Locate the cell with the specified text and output its (X, Y) center coordinate. 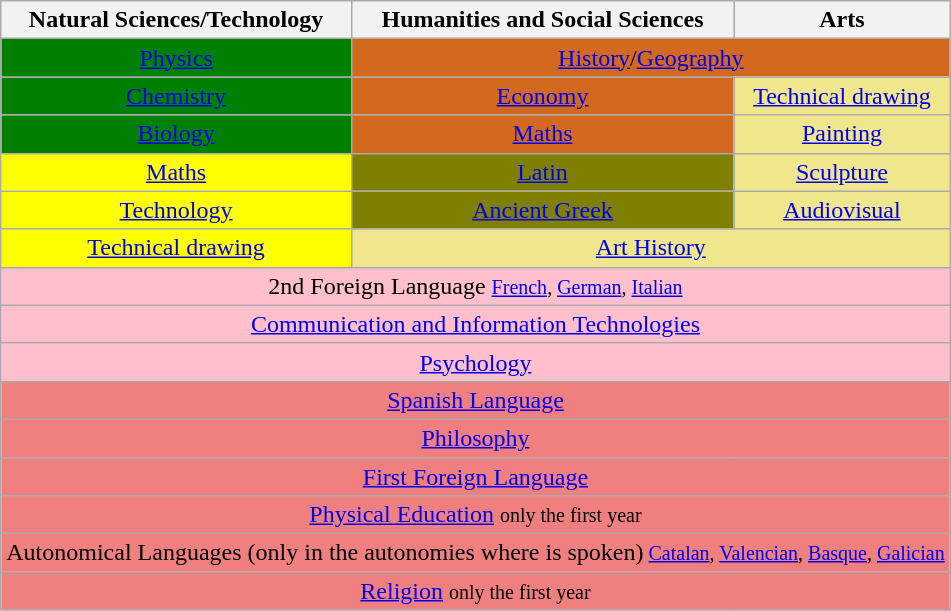
Psychology (476, 362)
Painting (842, 134)
Spanish Language (476, 400)
Philosophy (476, 438)
First Foreign Language (476, 477)
Latin (542, 172)
Ancient Greek (542, 210)
Economy (542, 96)
Natural Sciences/Technology (176, 20)
Technology (176, 210)
Arts (842, 20)
Sculpture (842, 172)
Religion only the first year (476, 591)
Humanities and Social Sciences (542, 20)
Autonomical Languages (only in the autonomies where is spoken) Catalan, Valencian, Basque, Galician (476, 553)
History/Geography (650, 58)
Biology (176, 134)
Art History (650, 248)
Chemistry (176, 96)
2nd Foreign Language French, German, Italian (476, 286)
Audiovisual (842, 210)
Communication and Information Technologies (476, 324)
Physical Education only the first year (476, 515)
Physics (176, 58)
